Pinpoint the cell where the given text exists, returning its [X, Y] midpoint coordinate. 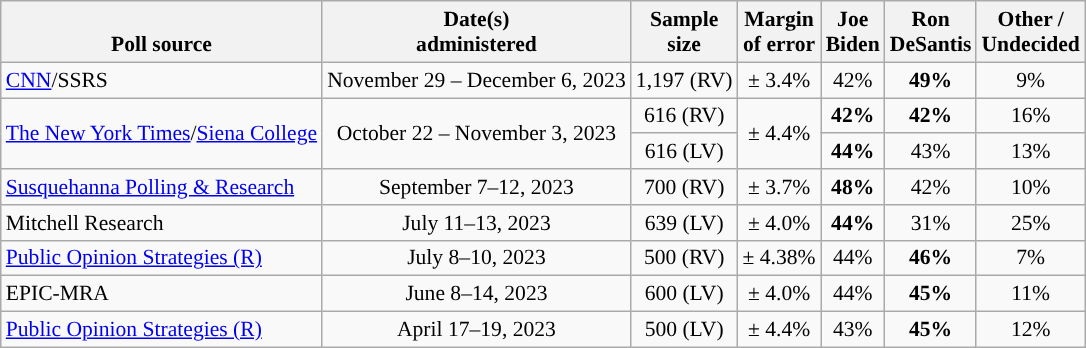
25% [1030, 223]
Poll source [162, 32]
10% [1030, 187]
July 8–10, 2023 [476, 258]
Samplesize [684, 32]
April 17–19, 2023 [476, 330]
600 (LV) [684, 294]
Date(s)administered [476, 32]
June 8–14, 2023 [476, 294]
9% [1030, 80]
± 3.4% [780, 80]
EPIC-MRA [162, 294]
500 (RV) [684, 258]
46% [931, 258]
Susquehanna Polling & Research [162, 187]
49% [931, 80]
CNN/SSRS [162, 80]
RonDeSantis [931, 32]
July 11–13, 2023 [476, 223]
700 (RV) [684, 187]
1,197 (RV) [684, 80]
October 22 – November 3, 2023 [476, 134]
639 (LV) [684, 223]
12% [1030, 330]
31% [931, 223]
± 4.38% [780, 258]
616 (RV) [684, 116]
Other /Undecided [1030, 32]
16% [1030, 116]
500 (LV) [684, 330]
Mitchell Research [162, 223]
The New York Times/Siena College [162, 134]
November 29 – December 6, 2023 [476, 80]
7% [1030, 258]
48% [853, 187]
616 (LV) [684, 152]
Marginof error [780, 32]
± 3.7% [780, 187]
13% [1030, 152]
September 7–12, 2023 [476, 187]
11% [1030, 294]
JoeBiden [853, 32]
